Pinpoint the cell where the given text exists, returning its [X, Y] midpoint coordinate. 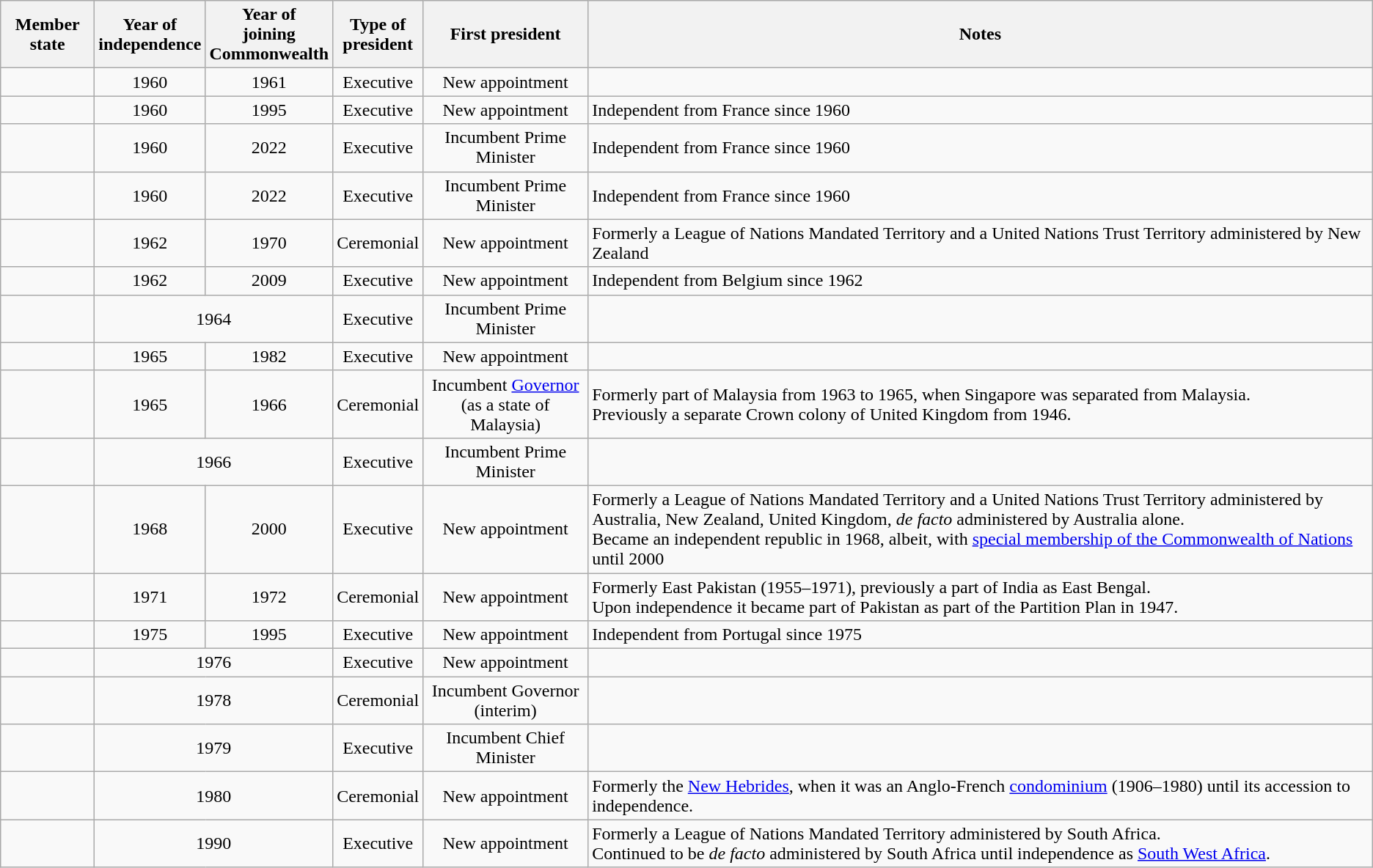
1982 [269, 356]
1979 [214, 748]
1990 [214, 843]
Incumbent Governor(as a state of Malaysia) [506, 404]
1968 [150, 529]
Incumbent Governor (interim) [506, 701]
Formerly the New Hebrides, when it was an Anglo-French condominium (1906–1980) until its accession to independence. [981, 796]
2000 [269, 529]
1970 [269, 243]
1978 [214, 701]
Independent from Portugal since 1975 [981, 635]
1975 [150, 635]
Independent from Belgium since 1962 [981, 281]
1972 [269, 597]
Member state [48, 34]
Year ofjoiningCommonwealth [269, 34]
2009 [269, 281]
Formerly a League of Nations Mandated Territory and a United Nations Trust Territory administered by New Zealand [981, 243]
First president [506, 34]
1971 [150, 597]
1976 [214, 663]
Type ofpresident [378, 34]
Incumbent Chief Minister [506, 748]
1964 [214, 318]
Notes [981, 34]
1980 [214, 796]
1961 [269, 82]
Year ofindependence [150, 34]
